Return the (x, y) coordinate for the center point of the cell that contains the specified text.  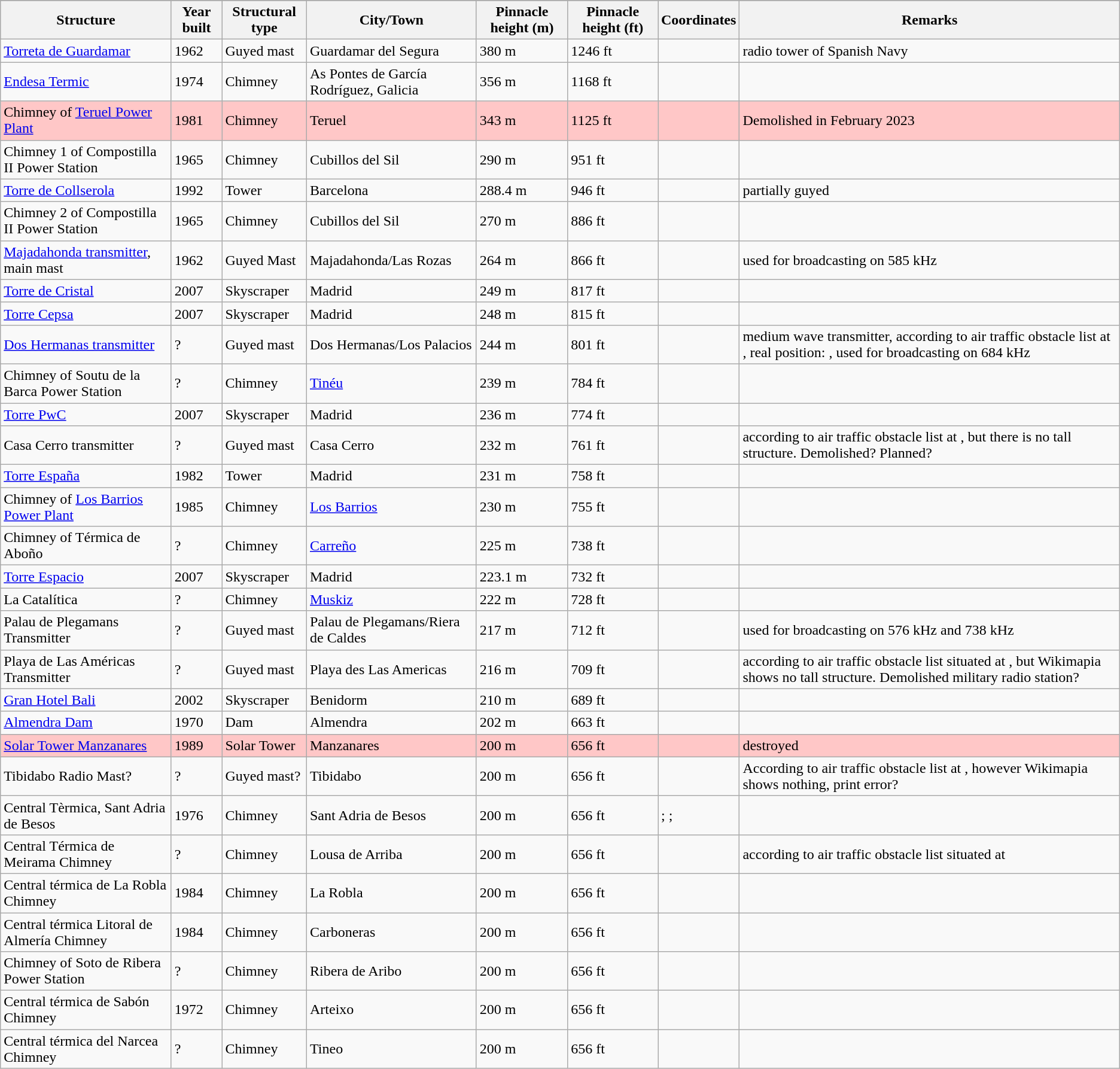
288.4 m (522, 190)
Demolished in February 2023 (930, 121)
Torre PwC (86, 415)
according to air traffic obstacle list situated at , but Wikimapia shows no tall structure. Demolished military radio station? (930, 669)
Torre de Cristal (86, 291)
As Pontes de García Rodríguez, Galicia (391, 81)
244 m (522, 345)
Tibidabo (391, 776)
2002 (196, 700)
Guardamar del Segura (391, 51)
Guyed mast? (264, 776)
1989 (196, 745)
Solar Tower Manzanares (86, 745)
Almendra Dam (86, 723)
Carboneras (391, 932)
239 m (522, 383)
used for broadcasting on 576 kHz and 738 kHz (930, 631)
Torre Espacio (86, 577)
1981 (196, 121)
medium wave transmitter, according to air traffic obstacle list at , real position: , used for broadcasting on 684 kHz (930, 345)
Tibidabo Radio Mast? (86, 776)
801 ft (613, 345)
Coordinates (699, 20)
Chimney of Soutu de la Barca Power Station (86, 383)
; ; (699, 815)
886 ft (613, 221)
La Robla (391, 893)
Chimney 2 of Compostilla II Power Station (86, 221)
La Catalítica (86, 599)
Palau de Plegamans Transmitter (86, 631)
210 m (522, 700)
223.1 m (522, 577)
1976 (196, 815)
1125 ft (613, 121)
225 m (522, 546)
236 m (522, 415)
Tinéu (391, 383)
Torreta de Guardamar (86, 51)
Playa des Las Americas (391, 669)
Muskiz (391, 599)
356 m (522, 81)
230 m (522, 507)
City/Town (391, 20)
Dos Hermanas transmitter (86, 345)
709 ft (613, 669)
According to air traffic obstacle list at , however Wikimapia shows nothing, print error? (930, 776)
Guyed Mast (264, 260)
712 ft (613, 631)
Tineo (391, 1049)
Carreño (391, 546)
Chimney 1 of Compostilla II Power Station (86, 159)
Pinnacle height (m) (522, 20)
Central Térmica de Meirama Chimney (86, 854)
Endesa Termic (86, 81)
Torre España (86, 476)
343 m (522, 121)
248 m (522, 313)
1168 ft (613, 81)
1992 (196, 190)
Sant Adria de Besos (391, 815)
Arteixo (391, 1010)
1982 (196, 476)
Casa Cerro (391, 445)
817 ft (613, 291)
774 ft (613, 415)
380 m (522, 51)
1970 (196, 723)
destroyed (930, 745)
Majadahonda transmitter, main mast (86, 260)
Benidorm (391, 700)
732 ft (613, 577)
758 ft (613, 476)
Casa Cerro transmitter (86, 445)
Lousa de Arriba (391, 854)
Central Tèrmica, Sant Adria de Besos (86, 815)
used for broadcasting on 585 kHz (930, 260)
Chimney of Térmica de Aboño (86, 546)
232 m (522, 445)
Palau de Plegamans/Riera de Caldes (391, 631)
Solar Tower (264, 745)
Central térmica Litoral de Almería Chimney (86, 932)
Teruel (391, 121)
1972 (196, 1010)
1985 (196, 507)
Structural type (264, 20)
728 ft (613, 599)
Structure (86, 20)
222 m (522, 599)
663 ft (613, 723)
Chimney of Teruel Power Plant (86, 121)
Central térmica del Narcea Chimney (86, 1049)
689 ft (613, 700)
Chimney of Los Barrios Power Plant (86, 507)
partially guyed (930, 190)
951 ft (613, 159)
946 ft (613, 190)
Barcelona (391, 190)
Central térmica de La Robla Chimney (86, 893)
216 m (522, 669)
Dam (264, 723)
Almendra (391, 723)
738 ft (613, 546)
755 ft (613, 507)
Pinnacle height (ft) (613, 20)
1246 ft (613, 51)
231 m (522, 476)
815 ft (613, 313)
1974 (196, 81)
Chimney of Soto de Ribera Power Station (86, 971)
Dos Hermanas/Los Palacios (391, 345)
Year built (196, 20)
866 ft (613, 260)
249 m (522, 291)
Los Barrios (391, 507)
Manzanares (391, 745)
Ribera de Aribo (391, 971)
Majadahonda/Las Rozas (391, 260)
270 m (522, 221)
according to air traffic obstacle list situated at (930, 854)
Torre de Collserola (86, 190)
Torre Cepsa (86, 313)
217 m (522, 631)
Gran Hotel Bali (86, 700)
radio tower of Spanish Navy (930, 51)
784 ft (613, 383)
Central térmica de Sabón Chimney (86, 1010)
202 m (522, 723)
264 m (522, 260)
290 m (522, 159)
Playa de Las Américas Transmitter (86, 669)
according to air traffic obstacle list at , but there is no tall structure. Demolished? Planned? (930, 445)
761 ft (613, 445)
Remarks (930, 20)
